Scan for the cell matching the given text and deliver its [x, y] coordinate at center. 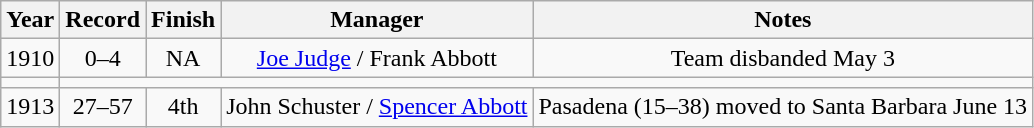
John Schuster / Spencer Abbott [377, 107]
Manager [377, 20]
27–57 [103, 107]
Year [30, 20]
0–4 [103, 58]
1913 [30, 107]
Team disbanded May 3 [783, 58]
4th [184, 107]
NA [184, 58]
Pasadena (15–38) moved to Santa Barbara June 13 [783, 107]
1910 [30, 58]
Joe Judge / Frank Abbott [377, 58]
Record [103, 20]
Finish [184, 20]
Notes [783, 20]
